Identify which cell holds the provided text, then report its [x, y] central coordinate. 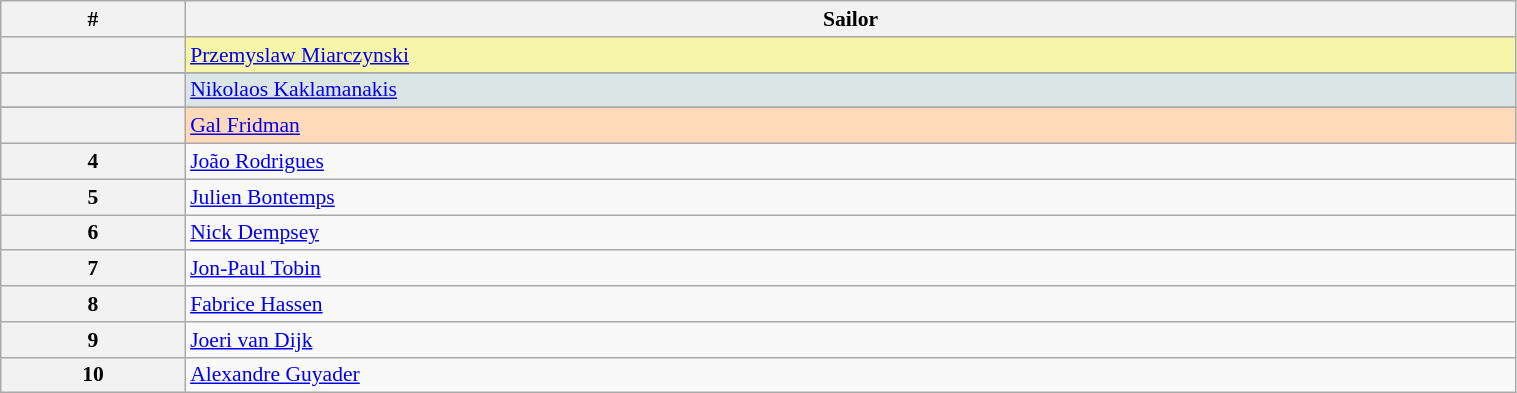
Alexandre Guyader [850, 375]
7 [93, 269]
6 [93, 233]
5 [93, 197]
Fabrice Hassen [850, 304]
# [93, 19]
8 [93, 304]
Julien Bontemps [850, 197]
9 [93, 340]
João Rodrigues [850, 162]
Joeri van Dijk [850, 340]
Nikolaos Kaklamanakis [850, 90]
Sailor [850, 19]
Jon-Paul Tobin [850, 269]
Nick Dempsey [850, 233]
Przemyslaw Miarczynski [850, 55]
4 [93, 162]
10 [93, 375]
Gal Fridman [850, 126]
